Detect which cell encompasses the target text, then output its (X, Y) center coordinate. 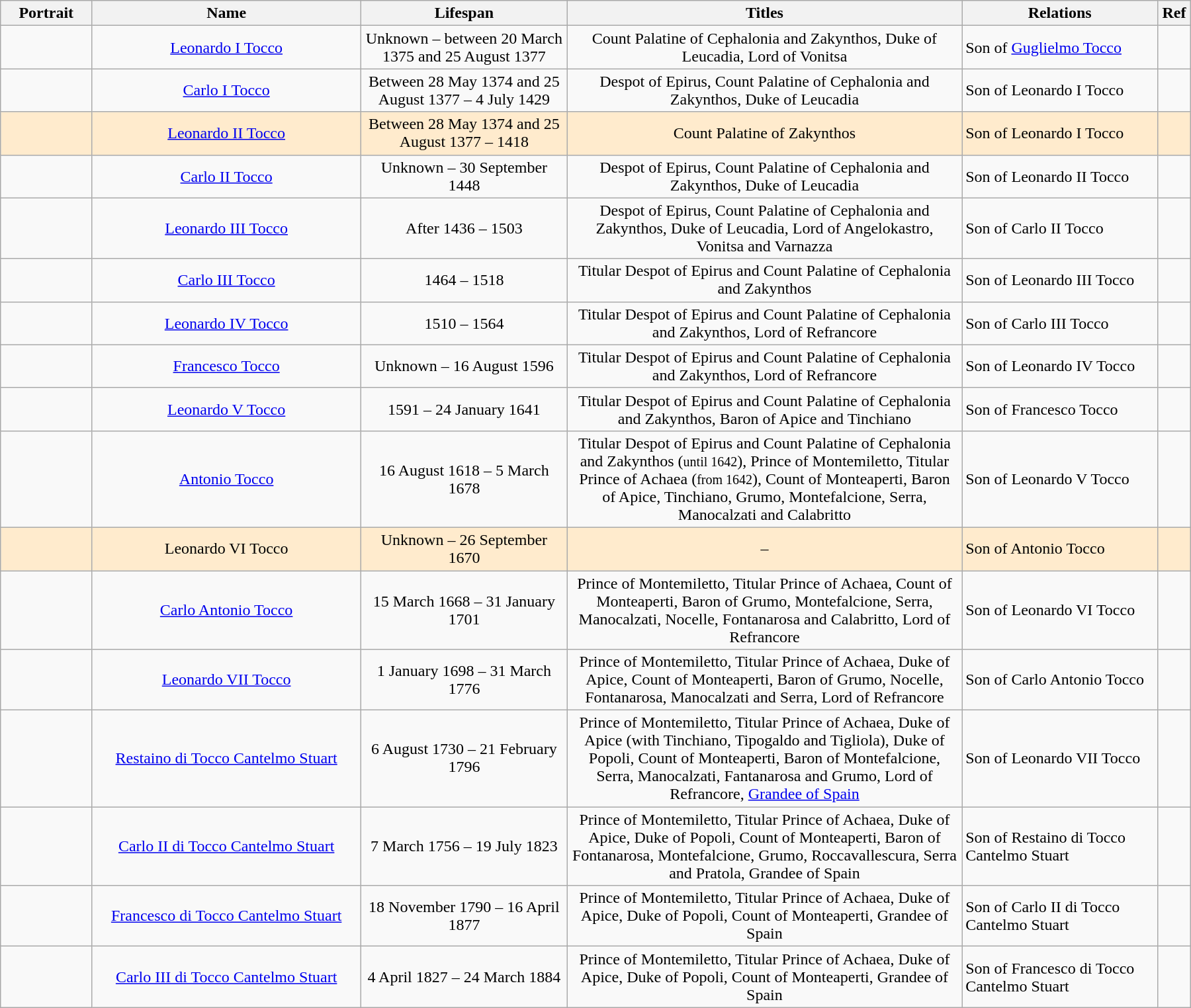
1464 – 1518 (464, 280)
Son of Leonardo II Tocco (1060, 176)
Leonardo VI Tocco (226, 549)
Carlo II Tocco (226, 176)
Relations (1060, 13)
Son of Carlo II Tocco (1060, 228)
Son of Leonardo III Tocco (1060, 280)
Unknown – 26 September 1670 (464, 549)
Leonardo IV Tocco (226, 323)
18 November 1790 – 16 April 1877 (464, 916)
Between 28 May 1374 and 25 August 1377 – 1418 (464, 134)
Count Palatine of Cephalonia and Zakynthos, Duke of Leucadia, Lord of Vonitsa (764, 48)
Titles (764, 13)
Leonardo VII Tocco (226, 680)
Portrait (46, 13)
Son of Leonardo VII Tocco (1060, 759)
Titular Despot of Epirus and Count Palatine of Cephalonia and Zakynthos, Baron of Apice and Tinchiano (764, 409)
Unknown – between 20 March 1375 and 25 August 1377 (464, 48)
Titular Despot of Epirus and Count Palatine of Cephalonia and Zakynthos (764, 280)
Leonardo I Tocco (226, 48)
Restaino di Tocco Cantelmo Stuart (226, 759)
Son of Leonardo IV Tocco (1060, 366)
Son of Carlo Antonio Tocco (1060, 680)
After 1436 – 1503 (464, 228)
– (764, 549)
7 March 1756 – 19 July 1823 (464, 847)
15 March 1668 – 31 January 1701 (464, 610)
Carlo III di Tocco Cantelmo Stuart (226, 977)
4 April 1827 – 24 March 1884 (464, 977)
Son of Leonardo VI Tocco (1060, 610)
Count Palatine of Zakynthos (764, 134)
1 January 1698 – 31 March 1776 (464, 680)
Francesco Tocco (226, 366)
Leonardo II Tocco (226, 134)
Son of Restaino di Tocco Cantelmo Stuart (1060, 847)
Son of Francesco di Tocco Cantelmo Stuart (1060, 977)
Carlo II di Tocco Cantelmo Stuart (226, 847)
Son of Guglielmo Tocco (1060, 48)
Antonio Tocco (226, 479)
Carlo Antonio Tocco (226, 610)
Carlo III Tocco (226, 280)
Unknown – 16 August 1596 (464, 366)
1510 – 1564 (464, 323)
Name (226, 13)
Unknown – 30 September 1448 (464, 176)
Son of Carlo III Tocco (1060, 323)
Lifespan (464, 13)
16 August 1618 – 5 March 1678 (464, 479)
Son of Carlo II di Tocco Cantelmo Stuart (1060, 916)
Son of Antonio Tocco (1060, 549)
Leonardo III Tocco (226, 228)
Carlo I Tocco (226, 90)
6 August 1730 – 21 February 1796 (464, 759)
Between 28 May 1374 and 25 August 1377 – 4 July 1429 (464, 90)
Son of Francesco Tocco (1060, 409)
Francesco di Tocco Cantelmo Stuart (226, 916)
Leonardo V Tocco (226, 409)
Ref (1174, 13)
1591 – 24 January 1641 (464, 409)
Despot of Epirus, Count Palatine of Cephalonia and Zakynthos, Duke of Leucadia, Lord of Angelokastro, Vonitsa and Varnazza (764, 228)
Son of Leonardo V Tocco (1060, 479)
